From the cell containing the given text, extract its center point as (x, y) coordinate. 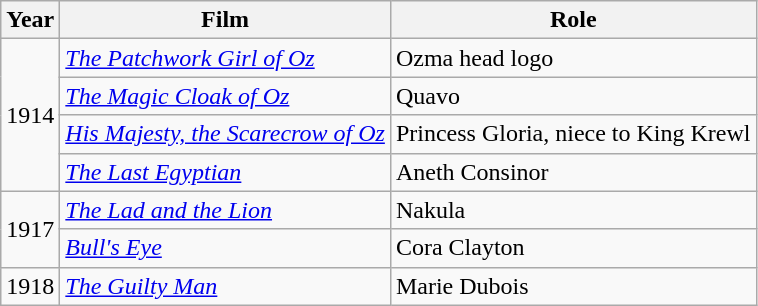
The Lad and the Lion (226, 210)
1918 (30, 286)
Cora Clayton (573, 248)
Bull's Eye (226, 248)
Marie Dubois (573, 286)
Quavo (573, 96)
Aneth Consinor (573, 172)
Film (226, 20)
1914 (30, 115)
The Magic Cloak of Oz (226, 96)
His Majesty, the Scarecrow of Oz (226, 134)
1917 (30, 229)
Ozma head logo (573, 58)
The Guilty Man (226, 286)
The Patchwork Girl of Oz (226, 58)
The Last Egyptian (226, 172)
Year (30, 20)
Princess Gloria, niece to King Krewl (573, 134)
Nakula (573, 210)
Role (573, 20)
